Scan for the cell matching the given text and deliver its (x, y) coordinate at center. 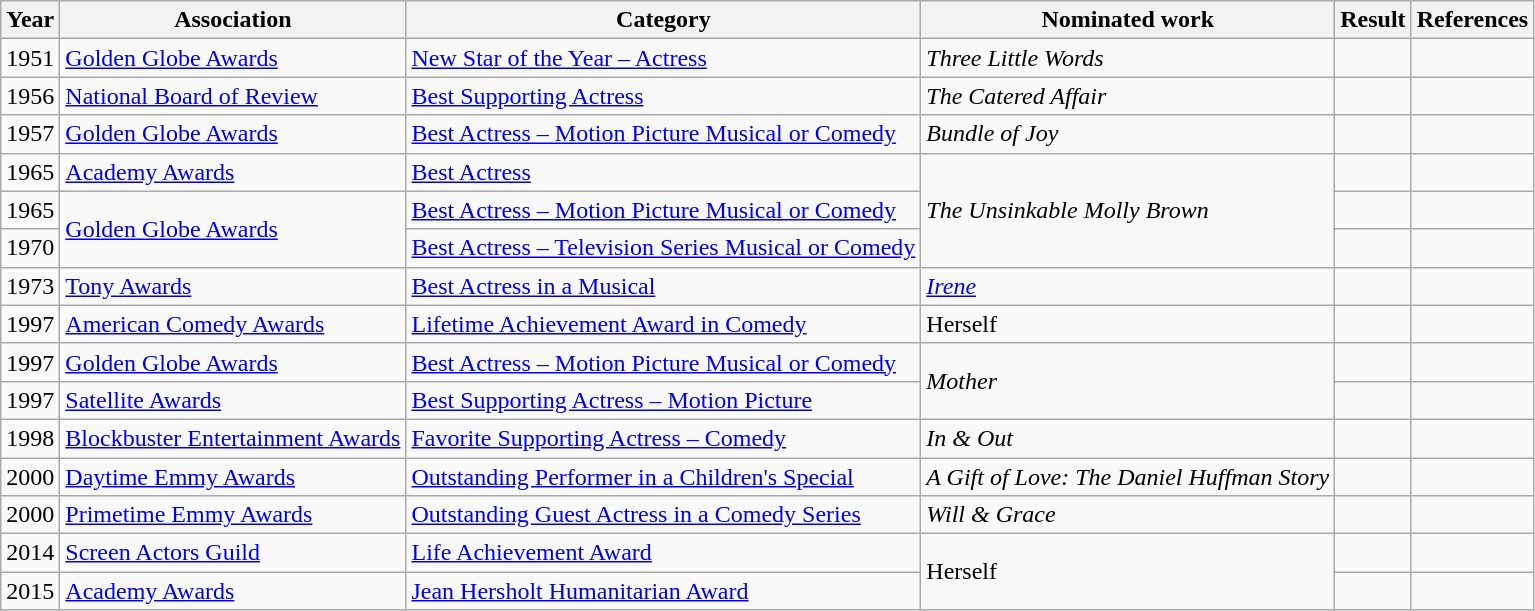
New Star of the Year – Actress (664, 58)
Result (1373, 20)
References (1472, 20)
The Catered Affair (1128, 96)
A Gift of Love: The Daniel Huffman Story (1128, 477)
Bundle of Joy (1128, 134)
Three Little Words (1128, 58)
Category (664, 20)
Blockbuster Entertainment Awards (233, 438)
Best Actress (664, 172)
Best Actress – Television Series Musical or Comedy (664, 248)
2015 (30, 591)
Year (30, 20)
Outstanding Guest Actress in a Comedy Series (664, 515)
Outstanding Performer in a Children's Special (664, 477)
1951 (30, 58)
Primetime Emmy Awards (233, 515)
Favorite Supporting Actress – Comedy (664, 438)
In & Out (1128, 438)
1956 (30, 96)
1957 (30, 134)
National Board of Review (233, 96)
Will & Grace (1128, 515)
Nominated work (1128, 20)
Association (233, 20)
2014 (30, 553)
Jean Hersholt Humanitarian Award (664, 591)
Mother (1128, 381)
Satellite Awards (233, 400)
Best Supporting Actress (664, 96)
Daytime Emmy Awards (233, 477)
Best Actress in a Musical (664, 286)
Screen Actors Guild (233, 553)
1970 (30, 248)
1973 (30, 286)
Life Achievement Award (664, 553)
Lifetime Achievement Award in Comedy (664, 324)
1998 (30, 438)
Best Supporting Actress – Motion Picture (664, 400)
American Comedy Awards (233, 324)
Irene (1128, 286)
Tony Awards (233, 286)
The Unsinkable Molly Brown (1128, 210)
